Capture the cell that displays the provided text and extract its [X, Y] central coordinate. 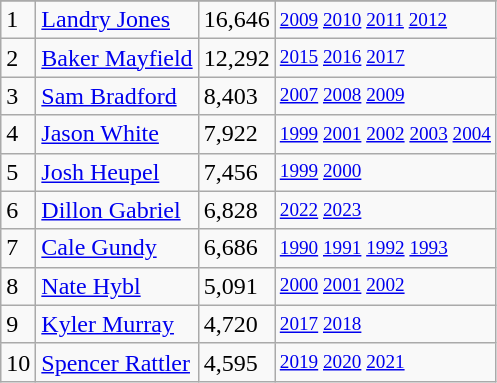
1999 2000 [385, 172]
Spencer Rattler [117, 362]
1 [18, 20]
8 [18, 286]
12,292 [236, 58]
2009 2010 2011 2012 [385, 20]
6,828 [236, 210]
Landry Jones [117, 20]
2019 2020 2021 [385, 362]
1999 2001 2002 2003 2004 [385, 134]
4,595 [236, 362]
4,720 [236, 324]
7,456 [236, 172]
Jason White [117, 134]
5,091 [236, 286]
4 [18, 134]
Kyler Murray [117, 324]
7 [18, 248]
Cale Gundy [117, 248]
1990 1991 1992 1993 [385, 248]
Sam Bradford [117, 96]
5 [18, 172]
2 [18, 58]
6,686 [236, 248]
2017 2018 [385, 324]
Nate Hybl [117, 286]
Josh Heupel [117, 172]
Dillon Gabriel [117, 210]
Baker Mayfield [117, 58]
2015 2016 2017 [385, 58]
10 [18, 362]
7,922 [236, 134]
2000 2001 2002 [385, 286]
2022 2023 [385, 210]
16,646 [236, 20]
2007 2008 2009 [385, 96]
9 [18, 324]
6 [18, 210]
3 [18, 96]
8,403 [236, 96]
